Pinpoint the cell where the given text exists, returning its (x, y) midpoint coordinate. 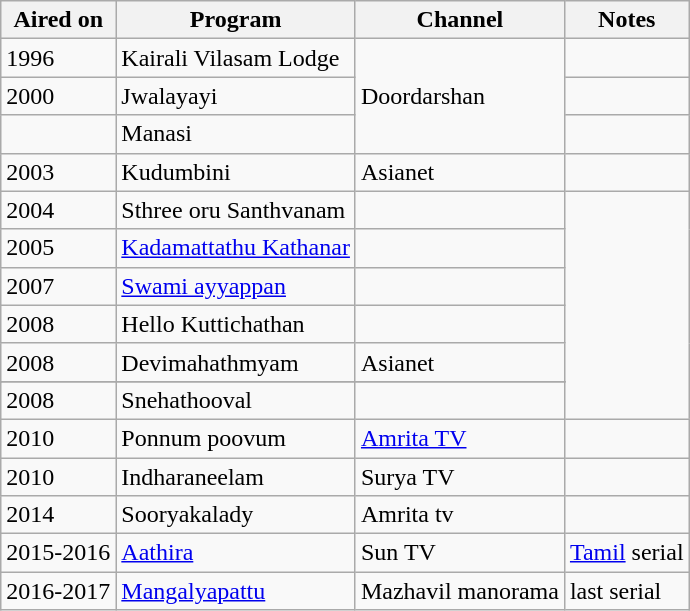
Manasi (236, 134)
2004 (58, 210)
Kudumbini (236, 172)
Kairali Vilasam Lodge (236, 58)
Mazhavil manorama (460, 591)
Amrita tv (460, 515)
2016-2017 (58, 591)
Hello Kuttichathan (236, 324)
Aathira (236, 553)
Channel (460, 20)
Kadamattathu Kathanar (236, 248)
Sooryakalady (236, 515)
Devimahathmyam (236, 362)
Snehathooval (236, 400)
Sthree oru Santhvanam (236, 210)
Amrita TV (460, 438)
last serial (626, 591)
Indharaneelam (236, 477)
2015-2016 (58, 553)
Program (236, 20)
Notes (626, 20)
Tamil serial (626, 553)
Mangalyapattu (236, 591)
Sun TV (460, 553)
Surya TV (460, 477)
Jwalayayi (236, 96)
Ponnum poovum (236, 438)
1996 (58, 58)
2007 (58, 286)
2005 (58, 248)
2003 (58, 172)
Aired on (58, 20)
2014 (58, 515)
2000 (58, 96)
Swami ayyappan (236, 286)
Doordarshan (460, 96)
